Pinpoint the cell where the given text exists, returning its [X, Y] midpoint coordinate. 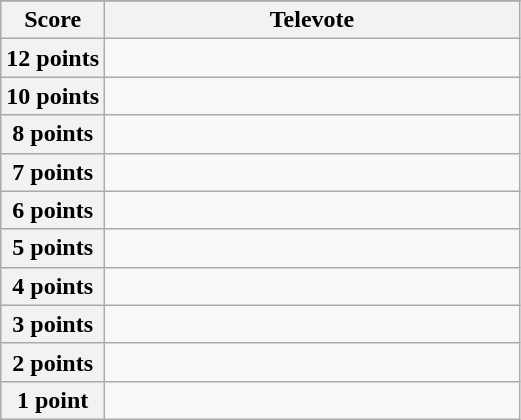
12 points [53, 58]
10 points [53, 96]
8 points [53, 134]
6 points [53, 210]
5 points [53, 248]
Televote [312, 20]
2 points [53, 362]
3 points [53, 324]
1 point [53, 400]
7 points [53, 172]
Score [53, 20]
4 points [53, 286]
